Determine the [x, y] coordinate at the center of the cell enclosing the given text.  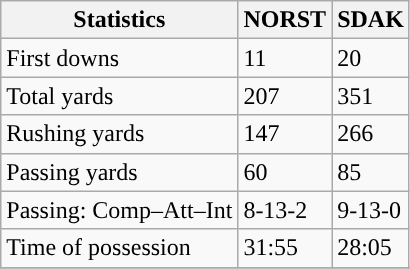
60 [285, 172]
Passing yards [120, 172]
266 [371, 134]
8-13-2 [285, 210]
Rushing yards [120, 134]
First downs [120, 58]
Time of possession [120, 248]
28:05 [371, 248]
20 [371, 58]
NORST [285, 20]
11 [285, 58]
SDAK [371, 20]
147 [285, 134]
Total yards [120, 96]
Statistics [120, 20]
351 [371, 96]
31:55 [285, 248]
9-13-0 [371, 210]
207 [285, 96]
85 [371, 172]
Passing: Comp–Att–Int [120, 210]
